Detect which cell encompasses the target text, then output its [x, y] center coordinate. 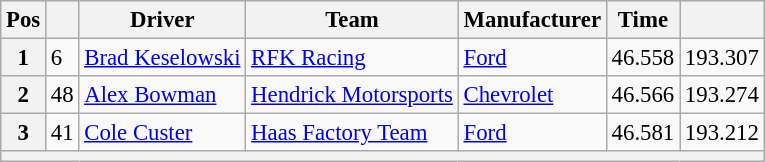
6 [62, 58]
Pos [24, 20]
193.274 [722, 95]
41 [62, 133]
Brad Keselowski [162, 58]
3 [24, 133]
46.581 [642, 133]
RFK Racing [352, 58]
46.558 [642, 58]
Alex Bowman [162, 95]
Driver [162, 20]
2 [24, 95]
193.212 [722, 133]
193.307 [722, 58]
Hendrick Motorsports [352, 95]
Chevrolet [532, 95]
Haas Factory Team [352, 133]
1 [24, 58]
Manufacturer [532, 20]
Time [642, 20]
46.566 [642, 95]
Cole Custer [162, 133]
48 [62, 95]
Team [352, 20]
